Search for the cell housing the specified text and yield its (x, y) center coordinate. 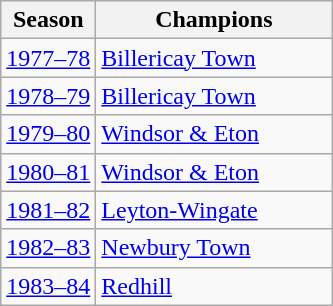
Season (48, 20)
1977–78 (48, 58)
1979–80 (48, 134)
1981–82 (48, 210)
1980–81 (48, 172)
1982–83 (48, 248)
1978–79 (48, 96)
Leyton-Wingate (214, 210)
Newbury Town (214, 248)
Champions (214, 20)
Redhill (214, 286)
1983–84 (48, 286)
